Return [X, Y] of the center of cell containing provided text 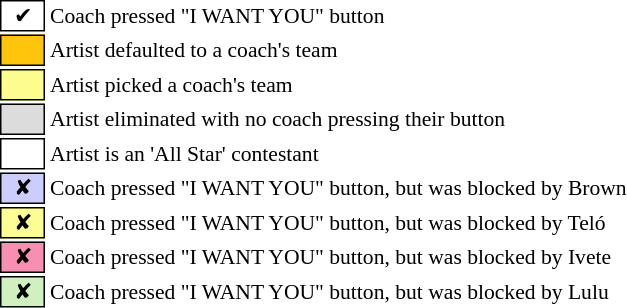
✔ [23, 16]
